Return (X, Y) of the center of cell containing provided text 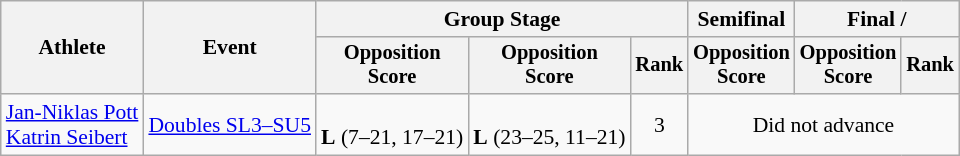
Group Stage (502, 19)
Did not advance (824, 124)
L (7–21, 17–21) (392, 124)
L (23–25, 11–21) (549, 124)
Final / (877, 19)
Semifinal (742, 19)
Doubles SL3–SU5 (230, 124)
Event (230, 48)
Jan-Niklas PottKatrin Seibert (72, 124)
Athlete (72, 48)
3 (660, 124)
